Output the [X, Y] coordinate of the center of the cell containing the given text.  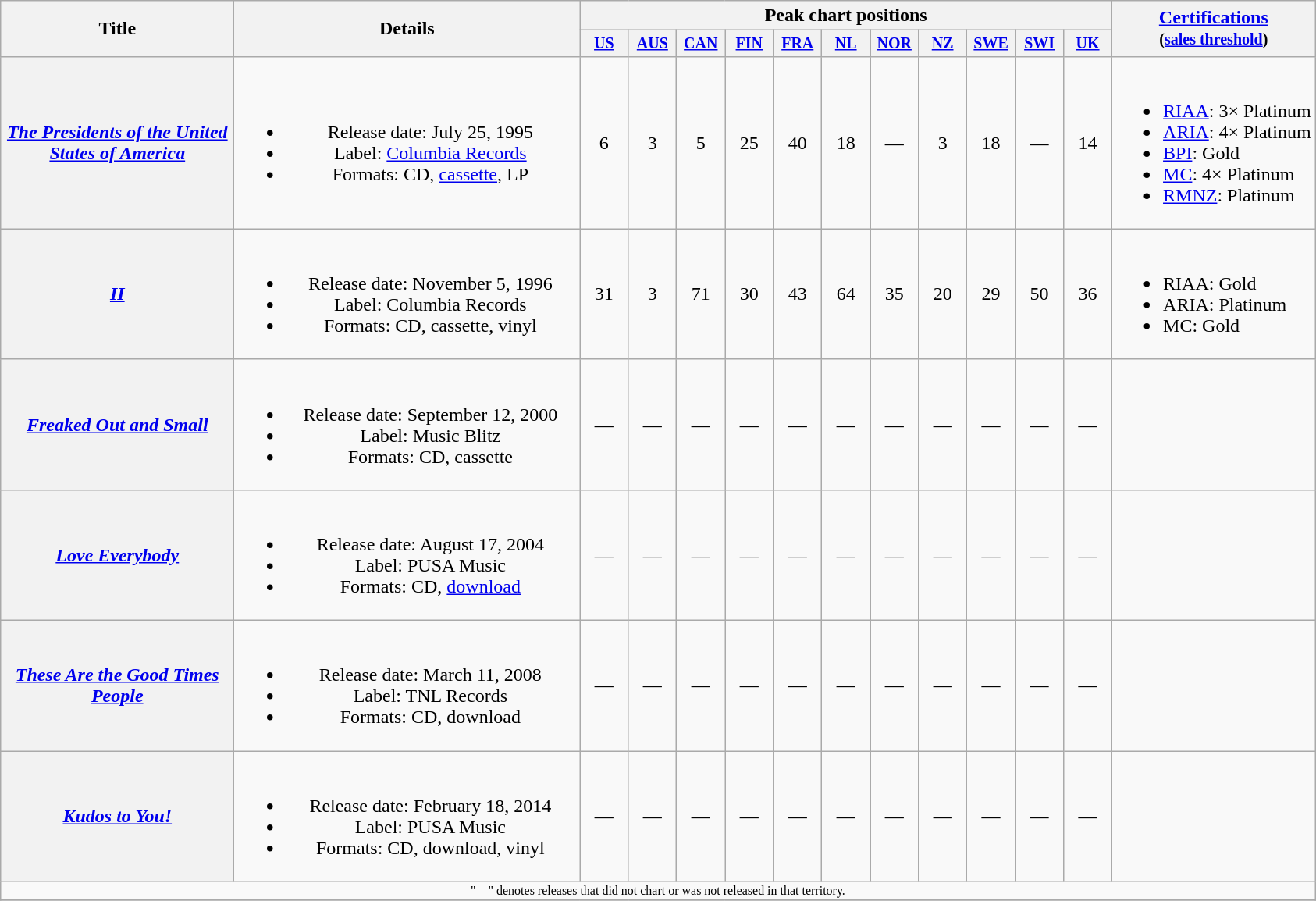
43 [798, 294]
6 [604, 142]
FIN [749, 44]
SWE [991, 44]
64 [846, 294]
NOR [895, 44]
RIAA: 3× PlatinumARIA: 4× PlatinumBPI: GoldMC: 4× PlatinumRMNZ: Platinum [1215, 142]
Title [117, 29]
Details [407, 29]
29 [991, 294]
Release date: August 17, 2004Label: PUSA MusicFormats: CD, download [407, 554]
35 [895, 294]
II [117, 294]
Kudos to You! [117, 817]
Release date: July 25, 1995Label: Columbia RecordsFormats: CD, cassette, LP [407, 142]
NZ [943, 44]
71 [701, 294]
SWI [1040, 44]
Release date: November 5, 1996Label: Columbia RecordsFormats: CD, cassette, vinyl [407, 294]
"—" denotes releases that did not chart or was not released in that territory. [658, 891]
5 [701, 142]
31 [604, 294]
Love Everybody [117, 554]
Certifications(sales threshold) [1215, 29]
US [604, 44]
14 [1088, 142]
NL [846, 44]
Freaked Out and Small [117, 425]
Release date: September 12, 2000Label: Music BlitzFormats: CD, cassette [407, 425]
20 [943, 294]
These Are the Good Times People [117, 686]
UK [1088, 44]
Release date: February 18, 2014Label: PUSA MusicFormats: CD, download, vinyl [407, 817]
Release date: March 11, 2008Label: TNL RecordsFormats: CD, download [407, 686]
40 [798, 142]
30 [749, 294]
25 [749, 142]
RIAA: GoldARIA: PlatinumMC: Gold [1215, 294]
50 [1040, 294]
CAN [701, 44]
FRA [798, 44]
AUS [653, 44]
36 [1088, 294]
Peak chart positions [846, 16]
The Presidents of the United States of America [117, 142]
